Return the (X, Y) coordinate for the center point of the cell that contains the specified text.  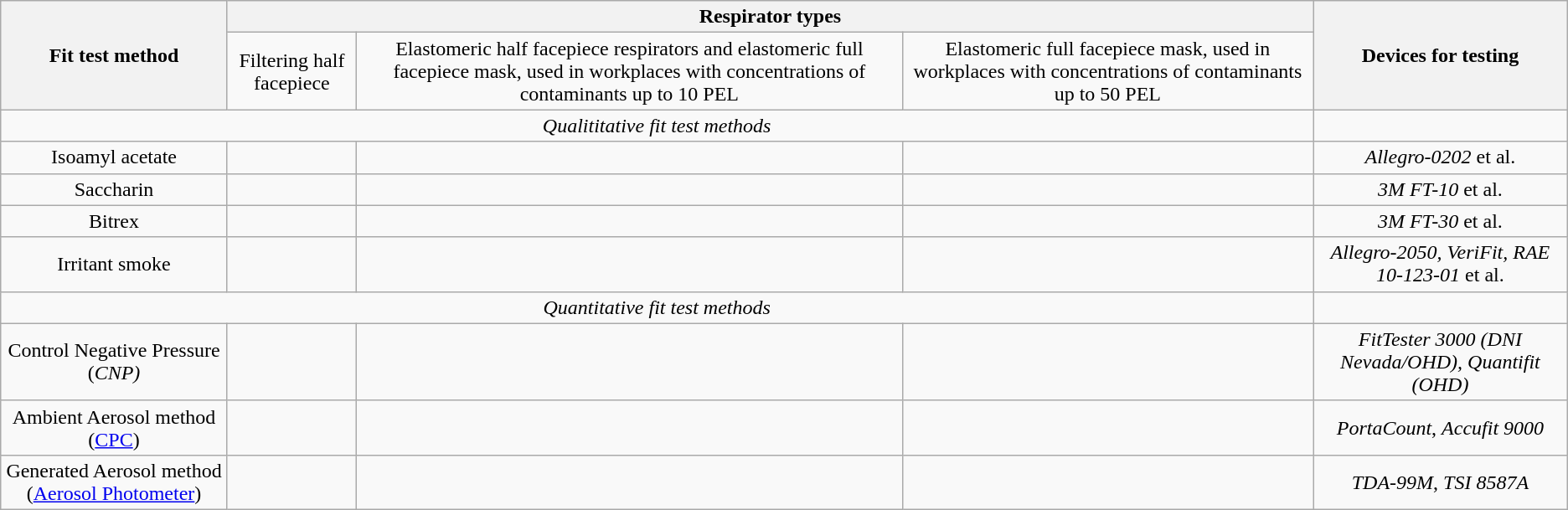
Respirator types (770, 17)
Ambient Aerosol method (CPC) (114, 427)
Quantitative fit test methods (657, 307)
Generated Aerosol method (Aerosol Photometer) (114, 482)
PortaCount, Accufit 9000 (1441, 427)
Allegro-0202 et al. (1441, 157)
Isoamyl acetate (114, 157)
3М FT-30 et al. (1441, 221)
Bitrex (114, 221)
Elastomeric half facepiece respirators and elastomeric full facepiece mask, used in workplaces with concentrations of contaminants up to 10 PEL (630, 71)
Saccharin (114, 189)
Control Negative Pressure (CNP) (114, 362)
TDA-99M, TSI 8587A (1441, 482)
Elastomeric full facepiece mask, used in workplaces with concentrations of contaminants up to 50 PEL (1107, 71)
Fit test method (114, 55)
Filtering half facepiece (291, 71)
3М FT-10 et al. (1441, 189)
FitTester 3000 (DNI Nevada/OHD), Quantifit (OHD) (1441, 362)
Devices for testing (1441, 55)
Irritant smoke (114, 265)
Qualititative fit test methods (657, 126)
Allegro-2050, VeriFit, RAE 10-123-01 et al. (1441, 265)
